Provide the [x, y] coordinate of the cell's center where the given text is located.  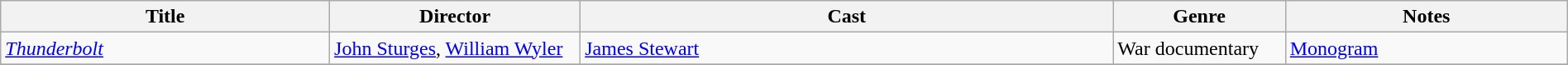
Thunderbolt [165, 48]
Cast [847, 17]
War documentary [1199, 48]
Notes [1426, 17]
Title [165, 17]
Director [455, 17]
Genre [1199, 17]
James Stewart [847, 48]
John Sturges, William Wyler [455, 48]
Monogram [1426, 48]
